Return (X, Y) of the center of cell containing provided text 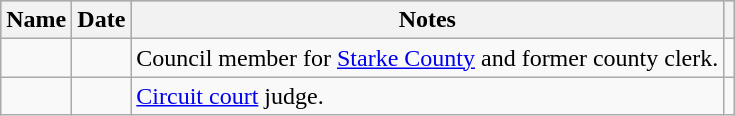
Name (36, 20)
Circuit court judge. (428, 96)
Council member for Starke County and former county clerk. (428, 58)
Date (102, 20)
Notes (428, 20)
